Scan for the cell matching the given text and deliver its [X, Y] coordinate at center. 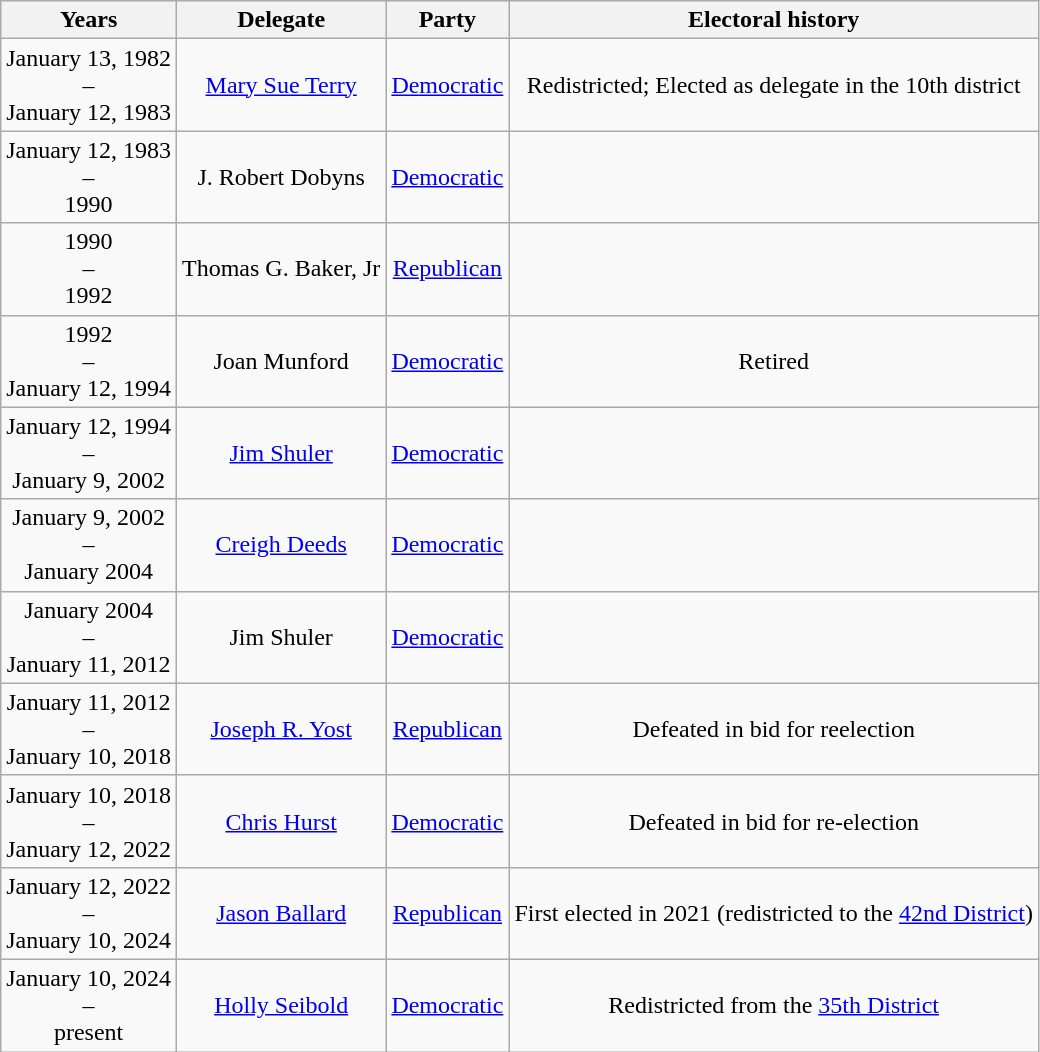
Holly Seibold [280, 1005]
Joan Munford [280, 361]
Defeated in bid for re-election [774, 821]
January 12, 1994–January 9, 2002 [89, 453]
Defeated in bid for reelection [774, 729]
Electoral history [774, 20]
January 10, 2018–January 12, 2022 [89, 821]
Mary Sue Terry [280, 85]
January 9, 2002–January 2004 [89, 545]
January 11, 2012–January 10, 2018 [89, 729]
January 12, 1983–1990 [89, 177]
January 12, 2022–January 10, 2024 [89, 913]
January 13, 1982–January 12, 1983 [89, 85]
Thomas G. Baker, Jr [280, 269]
Delegate [280, 20]
January 2004–January 11, 2012 [89, 637]
Jason Ballard [280, 913]
Retired [774, 361]
Party [448, 20]
Years [89, 20]
Chris Hurst [280, 821]
1990–1992 [89, 269]
1992–January 12, 1994 [89, 361]
January 10, 2024–present [89, 1005]
Redistricted from the 35th District [774, 1005]
First elected in 2021 (redistricted to the 42nd District) [774, 913]
J. Robert Dobyns [280, 177]
Creigh Deeds [280, 545]
Redistricted; Elected as delegate in the 10th district [774, 85]
Joseph R. Yost [280, 729]
